Return [x, y] of the center of cell containing provided text 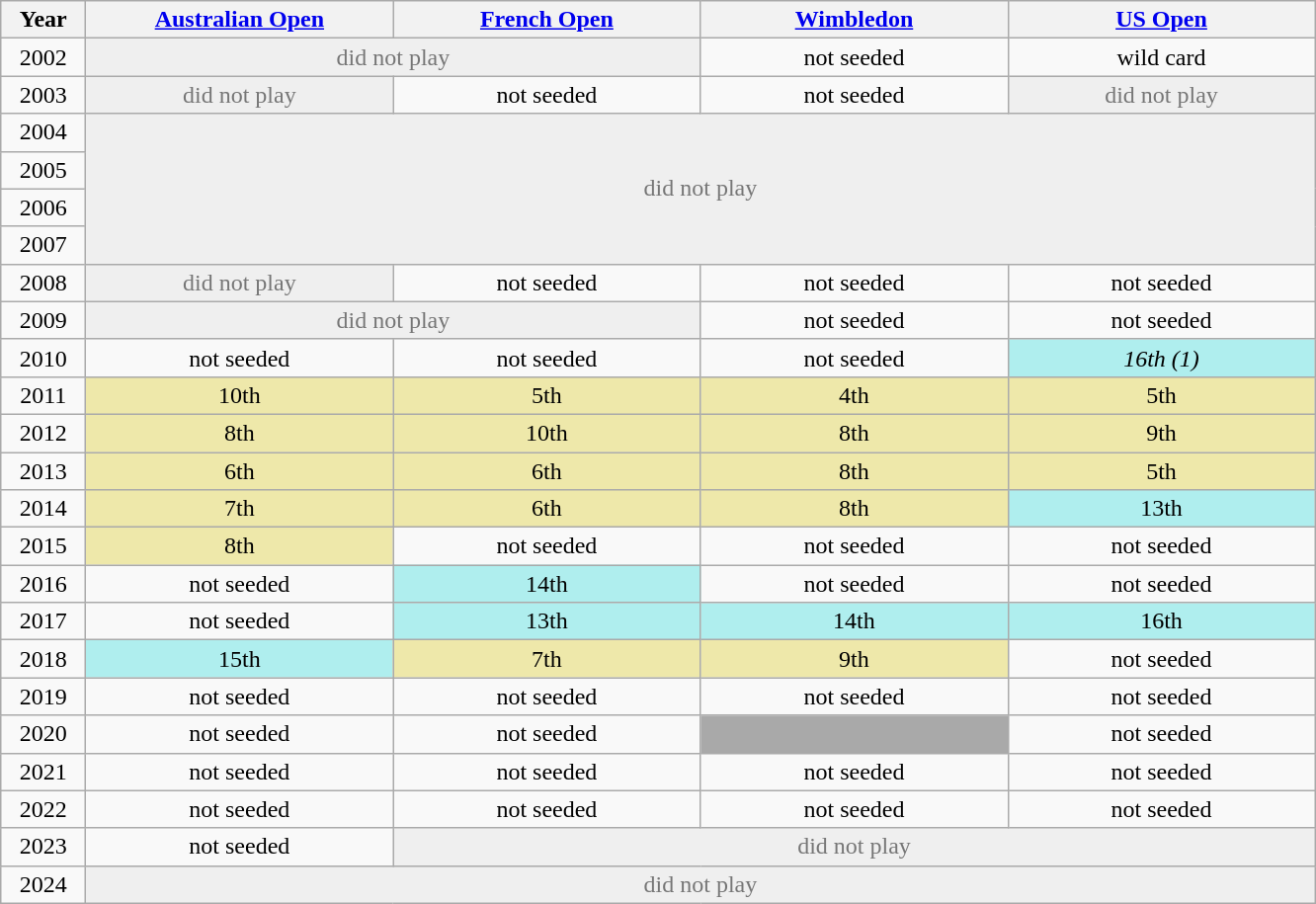
2013 [43, 471]
Australian Open [239, 20]
Wimbledon [854, 20]
2006 [43, 207]
2007 [43, 245]
2010 [43, 358]
2002 [43, 57]
4th [854, 395]
US Open [1162, 20]
2011 [43, 395]
2014 [43, 509]
2015 [43, 546]
Year [43, 20]
2018 [43, 659]
2024 [43, 884]
2016 [43, 584]
2003 [43, 95]
2022 [43, 809]
2012 [43, 433]
wild card [1162, 57]
16th (1) [1162, 358]
French Open [547, 20]
2005 [43, 170]
2019 [43, 697]
2008 [43, 283]
2021 [43, 772]
2009 [43, 320]
2023 [43, 847]
2020 [43, 734]
2004 [43, 132]
16th [1162, 621]
2017 [43, 621]
15th [239, 659]
